For the text-containing cell, return its midpoint in (X, Y) coordinate format. 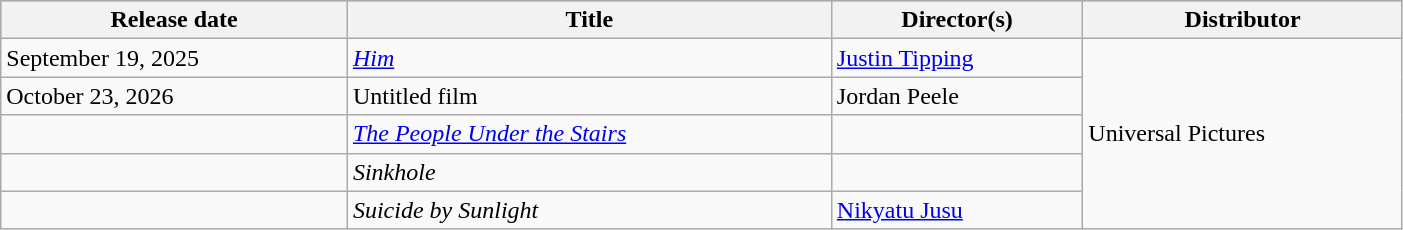
Title (589, 20)
Release date (174, 20)
Distributor (1242, 20)
September 19, 2025 (174, 58)
Director(s) (957, 20)
Him (589, 58)
Nikyatu Jusu (957, 210)
The People Under the Stairs (589, 134)
Suicide by Sunlight (589, 210)
Untitled film (589, 96)
October 23, 2026 (174, 96)
Universal Pictures (1242, 134)
Sinkhole (589, 172)
Jordan Peele (957, 96)
Justin Tipping (957, 58)
